Determine the [x, y] coordinate at the center of the cell enclosing the given text.  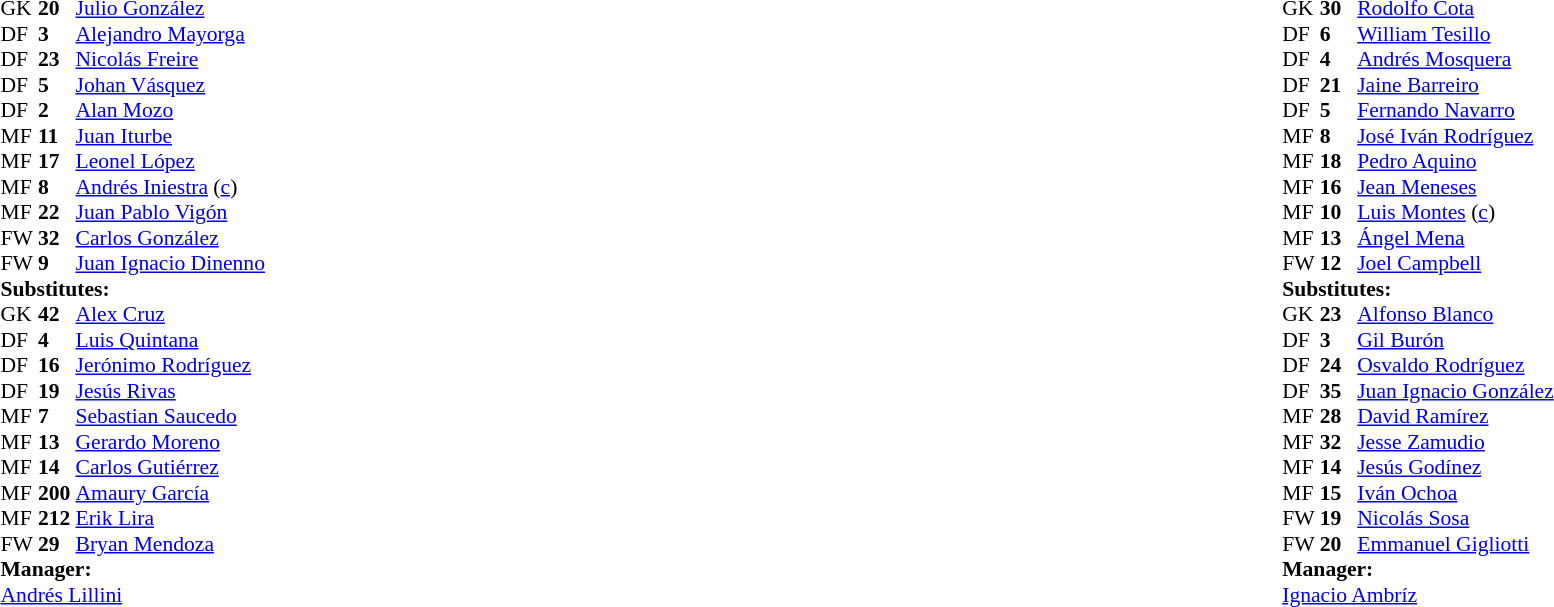
Osvaldo Rodríguez [1456, 365]
Jerónimo Rodríguez [170, 365]
Nicolás Sosa [1456, 519]
17 [57, 161]
Jesús Godínez [1456, 467]
Carlos González [170, 238]
Jean Meneses [1456, 187]
Juan Pablo Vigón [170, 213]
24 [1339, 365]
Leonel López [170, 161]
Andrés Iniestra (c) [170, 187]
Gerardo Moreno [170, 442]
42 [57, 315]
Amaury García [170, 493]
Juan Ignacio González [1456, 391]
Emmanuel Gigliotti [1456, 544]
Juan Ignacio Dinenno [170, 263]
William Tesillo [1456, 34]
José Iván Rodríguez [1456, 136]
Juan Iturbe [170, 136]
Alex Cruz [170, 315]
Jesse Zamudio [1456, 442]
Iván Ochoa [1456, 493]
Gil Burón [1456, 340]
Sebastian Saucedo [170, 417]
Nicolás Freire [170, 59]
Alejandro Mayorga [170, 34]
2 [57, 111]
11 [57, 136]
Ángel Mena [1456, 238]
Erik Lira [170, 519]
15 [1339, 493]
200 [57, 493]
Pedro Aquino [1456, 161]
35 [1339, 391]
28 [1339, 417]
6 [1339, 34]
20 [1339, 544]
Luis Montes (c) [1456, 213]
10 [1339, 213]
David Ramírez [1456, 417]
21 [1339, 85]
Joel Campbell [1456, 263]
212 [57, 519]
Luis Quintana [170, 340]
Jaine Barreiro [1456, 85]
12 [1339, 263]
Alan Mozo [170, 111]
Fernando Navarro [1456, 111]
9 [57, 263]
Bryan Mendoza [170, 544]
Carlos Gutiérrez [170, 467]
Jesús Rivas [170, 391]
Andrés Mosquera [1456, 59]
Johan Vásquez [170, 85]
29 [57, 544]
22 [57, 213]
7 [57, 417]
Alfonso Blanco [1456, 315]
18 [1339, 161]
